From the cell containing the given text, extract its center point as (X, Y) coordinate. 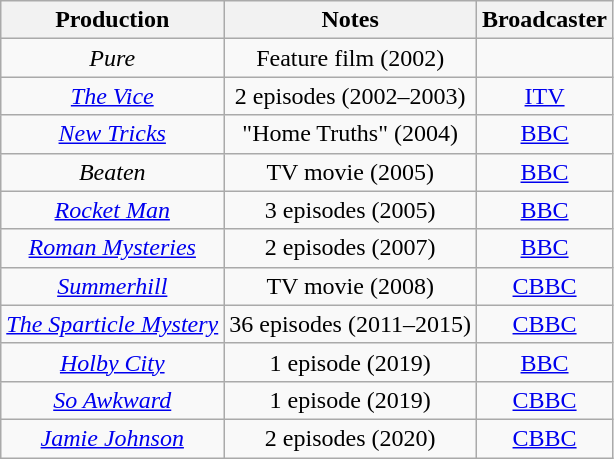
"Home Truths" (2004) (350, 134)
Jamie Johnson (112, 438)
Rocket Man (112, 210)
2 episodes (2002–2003) (350, 96)
Pure (112, 58)
3 episodes (2005) (350, 210)
2 episodes (2020) (350, 438)
ITV (545, 96)
Broadcaster (545, 20)
Roman Mysteries (112, 248)
Notes (350, 20)
Feature film (2002) (350, 58)
2 episodes (2007) (350, 248)
36 episodes (2011–2015) (350, 324)
Summerhill (112, 286)
Holby City (112, 362)
The Vice (112, 96)
Production (112, 20)
New Tricks (112, 134)
TV movie (2008) (350, 286)
TV movie (2005) (350, 172)
Beaten (112, 172)
So Awkward (112, 400)
The Sparticle Mystery (112, 324)
